From the cell containing the given text, extract its center point as [X, Y] coordinate. 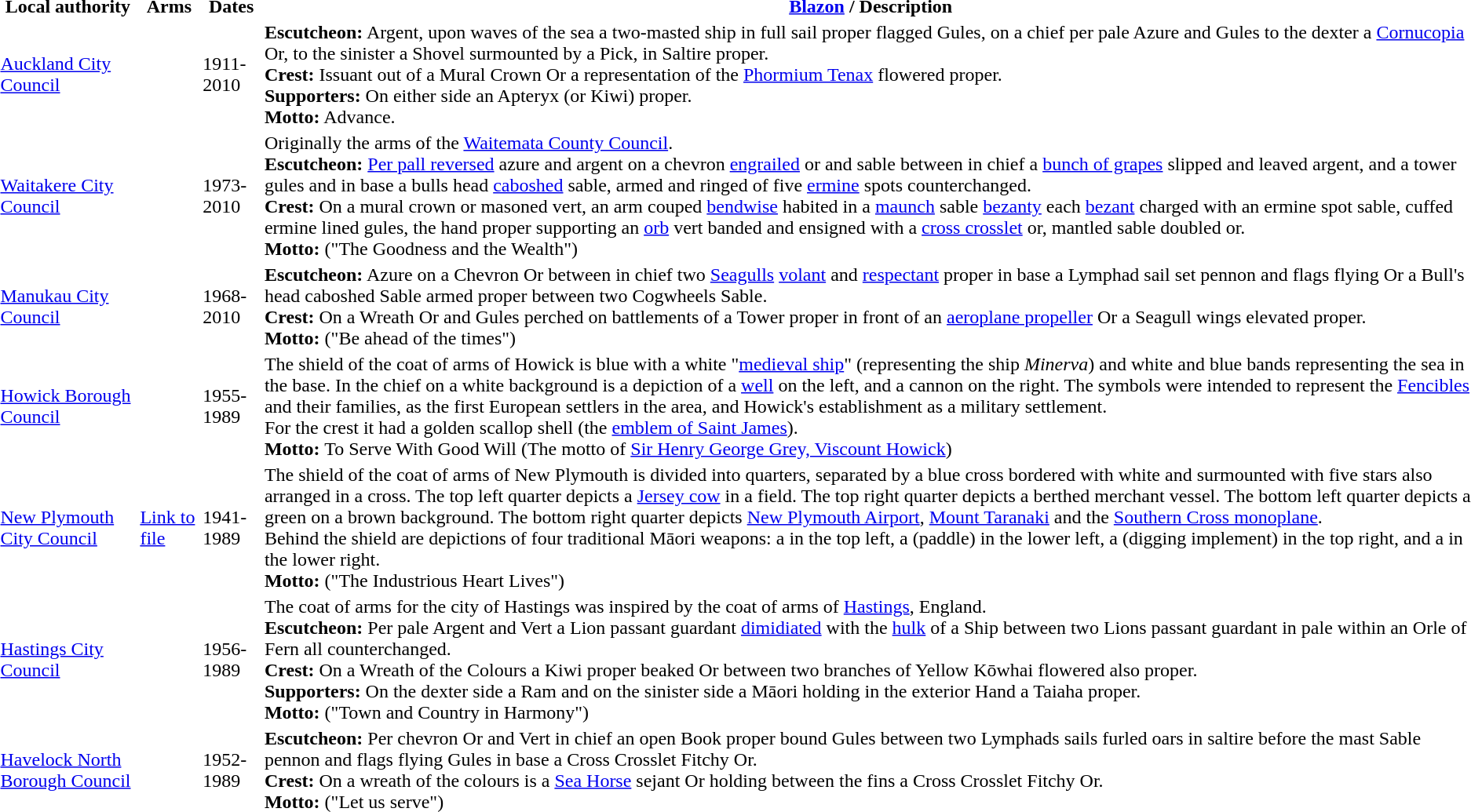
1941-1989 [232, 527]
1973-2010 [232, 196]
Link to file [170, 527]
1968-2010 [232, 306]
1956-1989 [232, 659]
1955-1989 [232, 406]
1911-2010 [232, 75]
